Determine the (X, Y) coordinate at the center of the cell enclosing the given text.  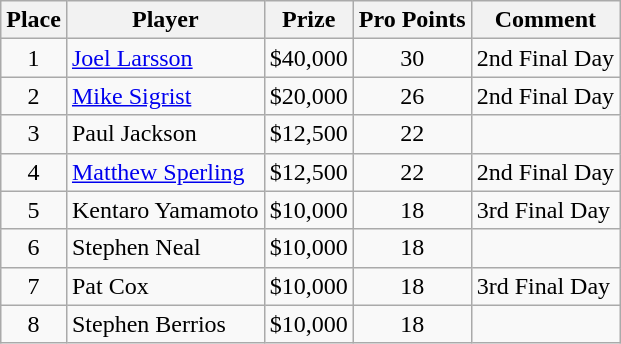
$20,000 (308, 96)
Matthew Sperling (165, 172)
8 (34, 324)
26 (412, 96)
Place (34, 20)
4 (34, 172)
Joel Larsson (165, 58)
6 (34, 248)
30 (412, 58)
Stephen Neal (165, 248)
Kentaro Yamamoto (165, 210)
Paul Jackson (165, 134)
Player (165, 20)
3 (34, 134)
7 (34, 286)
1 (34, 58)
$40,000 (308, 58)
Prize (308, 20)
Comment (545, 20)
5 (34, 210)
Mike Sigrist (165, 96)
Stephen Berrios (165, 324)
Pro Points (412, 20)
Pat Cox (165, 286)
2 (34, 96)
